Search for the cell housing the specified text and yield its (x, y) center coordinate. 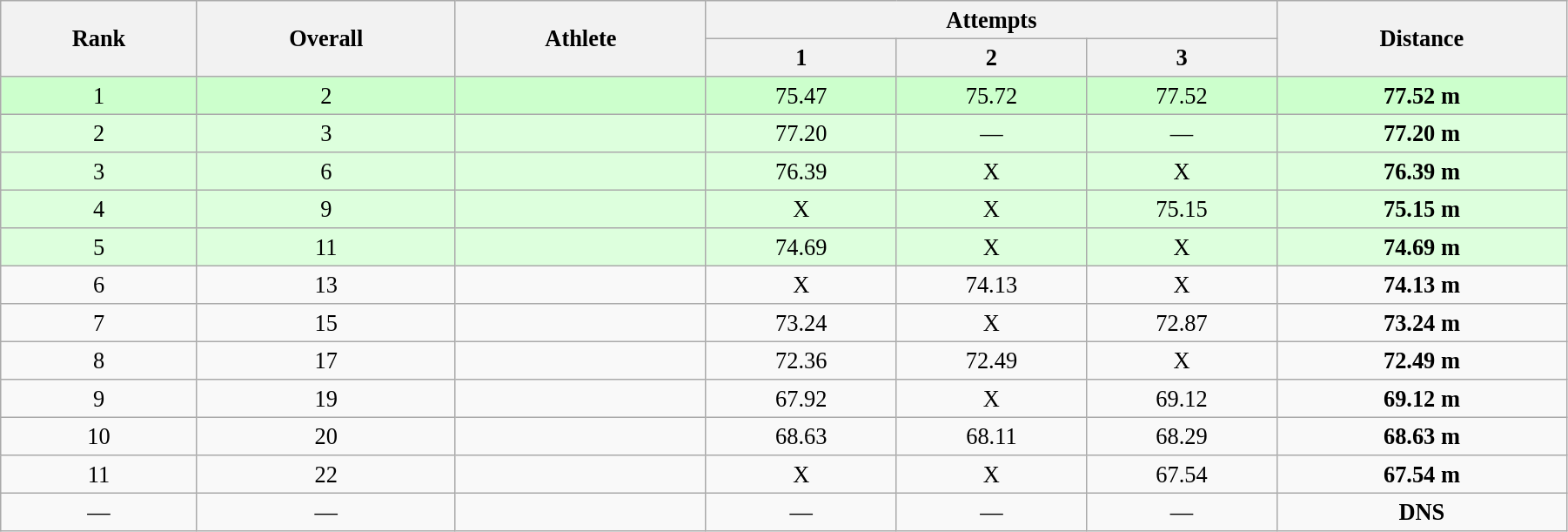
15 (325, 323)
72.36 (801, 360)
77.52 m (1422, 95)
Attempts (991, 19)
5 (99, 247)
74.13 m (1422, 285)
67.92 (801, 399)
4 (99, 209)
72.87 (1182, 323)
19 (325, 399)
Overall (325, 38)
75.47 (801, 95)
75.15 m (1422, 209)
Distance (1422, 38)
74.69 m (1422, 247)
77.20 m (1422, 133)
67.54 (1182, 475)
73.24 m (1422, 323)
20 (325, 436)
22 (325, 475)
68.29 (1182, 436)
75.72 (992, 95)
7 (99, 323)
76.39 m (1422, 172)
76.39 (801, 172)
69.12 (1182, 399)
67.54 m (1422, 475)
13 (325, 285)
72.49 m (1422, 360)
75.15 (1182, 209)
DNS (1422, 512)
8 (99, 360)
74.13 (992, 285)
77.20 (801, 133)
68.63 m (1422, 436)
72.49 (992, 360)
Athlete (580, 38)
10 (99, 436)
77.52 (1182, 95)
68.63 (801, 436)
69.12 m (1422, 399)
74.69 (801, 247)
Rank (99, 38)
68.11 (992, 436)
17 (325, 360)
73.24 (801, 323)
